Determine the [x, y] coordinate at the center of the cell enclosing the given text.  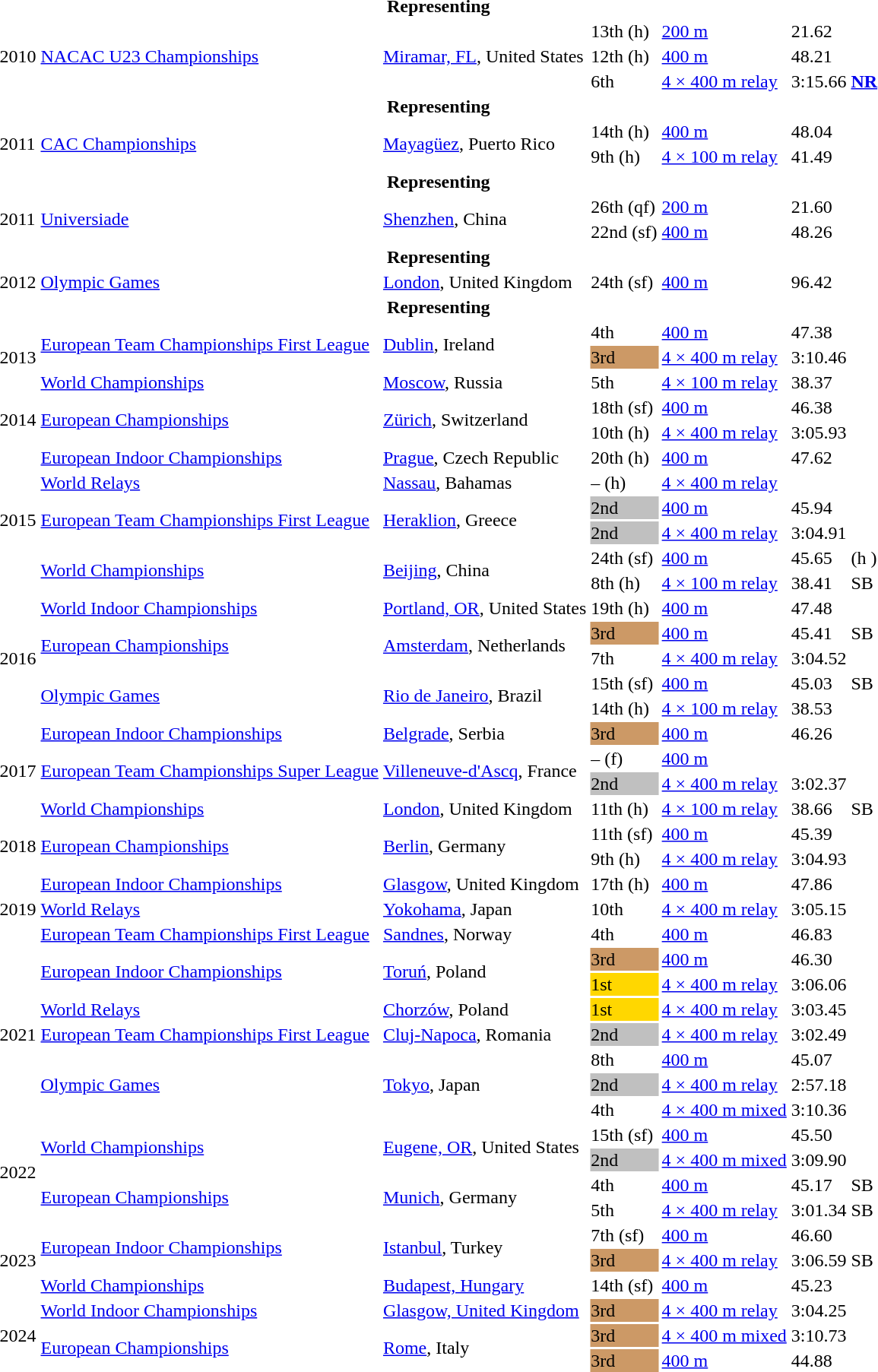
3:10.46 [819, 357]
47.86 [819, 884]
Dublin, Ireland [484, 345]
46.60 [819, 1235]
Nassau, Bahamas [484, 483]
Mayagüez, Puerto Rico [484, 144]
8th [624, 1060]
45.50 [819, 1135]
6th [624, 81]
13th (h) [624, 31]
46.30 [819, 959]
European Team Championships Super League [210, 771]
Universiade [210, 219]
3:04.25 [819, 1310]
3:02.49 [819, 1035]
38.53 [819, 708]
11th (sf) [624, 834]
– (h) [624, 483]
38.66 [819, 809]
38.41 [819, 583]
3:10.36 [819, 1110]
3:06.59 [819, 1260]
Portland, OR, United States [484, 608]
Rome, Italy [484, 1348]
21.62 [819, 31]
Rio de Janeiro, Brazil [484, 696]
Cluj-Napoca, Romania [484, 1035]
45.39 [819, 834]
Villeneuve-d'Ascq, France [484, 771]
41.49 [819, 157]
Shenzhen, China [484, 219]
3:10.73 [819, 1336]
3:04.93 [819, 859]
CAC Championships [210, 144]
10th (h) [624, 433]
8th (h) [624, 583]
NACAC U23 Championships [210, 56]
3:15.66 [819, 81]
Sandnes, Norway [484, 934]
Miramar, FL, United States [484, 56]
20th (h) [624, 458]
12th (h) [624, 56]
Budapest, Hungary [484, 1285]
46.83 [819, 934]
2:57.18 [819, 1085]
46.26 [819, 734]
48.26 [819, 232]
Beijing, China [484, 570]
48.21 [819, 56]
22nd (sf) [624, 232]
45.41 [819, 633]
3:03.45 [819, 1009]
Heraklion, Greece [484, 520]
Yokohama, Japan [484, 909]
45.03 [819, 683]
3:02.37 [819, 784]
11th (h) [624, 809]
18th (sf) [624, 407]
3:05.93 [819, 433]
7th [624, 658]
47.48 [819, 608]
Belgrade, Serbia [484, 734]
47.38 [819, 332]
3:04.52 [819, 658]
Moscow, Russia [484, 382]
3:09.90 [819, 1160]
Prague, Czech Republic [484, 458]
Toruń, Poland [484, 971]
7th (sf) [624, 1235]
Zürich, Switzerland [484, 420]
45.17 [819, 1185]
Munich, Germany [484, 1198]
Amsterdam, Netherlands [484, 646]
– (f) [624, 759]
21.60 [819, 207]
45.23 [819, 1285]
44.88 [819, 1361]
10th [624, 909]
45.07 [819, 1060]
Tokyo, Japan [484, 1085]
Chorzów, Poland [484, 1009]
17th (h) [624, 884]
Eugene, OR, United States [484, 1148]
47.62 [819, 458]
96.42 [819, 282]
3:01.34 [819, 1210]
14th (sf) [624, 1285]
45.65 [819, 558]
Istanbul, Turkey [484, 1248]
45.94 [819, 508]
3:06.06 [819, 984]
3:04.91 [819, 533]
46.38 [819, 407]
19th (h) [624, 608]
48.04 [819, 131]
Berlin, Germany [484, 847]
26th (qf) [624, 207]
38.37 [819, 382]
3:05.15 [819, 909]
